Provide the (X, Y) coordinate of the cell's center where the given text is located.  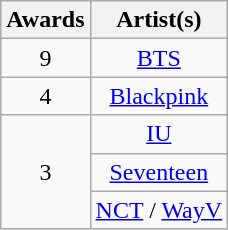
NCT / WayV (159, 210)
9 (46, 58)
BTS (159, 58)
Awards (46, 20)
Seventeen (159, 172)
3 (46, 172)
4 (46, 96)
IU (159, 134)
Artist(s) (159, 20)
Blackpink (159, 96)
